Return the (x, y) coordinate for the center point of the cell that contains the specified text.  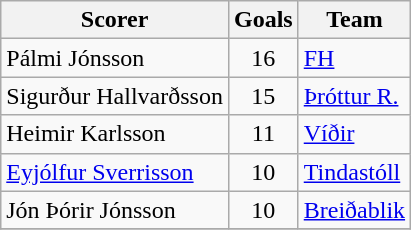
Breiðablik (354, 210)
16 (263, 58)
FH (354, 58)
Goals (263, 20)
Eyjólfur Sverrisson (115, 172)
Jón Þórir Jónsson (115, 210)
Tindastóll (354, 172)
Scorer (115, 20)
11 (263, 134)
Pálmi Jónsson (115, 58)
Heimir Karlsson (115, 134)
Víðir (354, 134)
Sigurður Hallvarðsson (115, 96)
Þróttur R. (354, 96)
Team (354, 20)
15 (263, 96)
